Detect which cell encompasses the target text, then output its (X, Y) center coordinate. 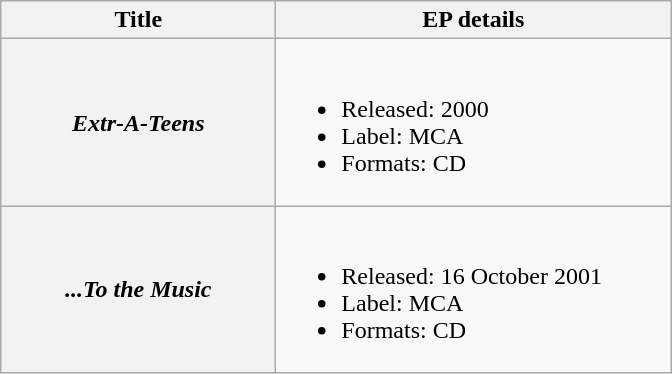
...To the Music (138, 290)
Extr-A-Teens (138, 122)
Title (138, 20)
EP details (474, 20)
Released: 16 October 2001Label: MCAFormats: CD (474, 290)
Released: 2000Label: MCAFormats: CD (474, 122)
